For the text-containing cell, return its midpoint in [x, y] coordinate format. 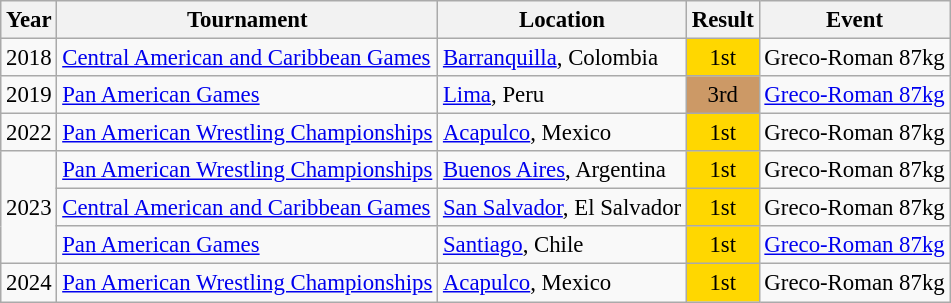
San Salvador, El Salvador [562, 208]
Barranquilla, Colombia [562, 58]
2019 [29, 95]
2023 [29, 208]
2022 [29, 133]
Event [854, 20]
Year [29, 20]
2018 [29, 58]
Location [562, 20]
Lima, Peru [562, 95]
Santiago, Chile [562, 245]
Buenos Aires, Argentina [562, 170]
Result [722, 20]
Tournament [248, 20]
3rd [722, 95]
2024 [29, 283]
